Extract the (X, Y) coordinate from the center of the cell holding the provided text.  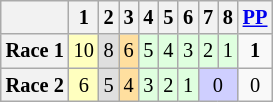
PP (256, 17)
10 (84, 51)
Race 1 (35, 51)
Race 2 (35, 85)
7 (208, 17)
